Determine the [X, Y] coordinate at the center of the cell enclosing the given text.  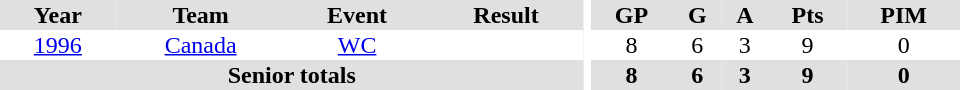
A [745, 15]
GP [631, 15]
1996 [58, 45]
PIM [904, 15]
Senior totals [292, 75]
Team [201, 15]
Pts [808, 15]
G [698, 15]
Event [358, 15]
Result [506, 15]
WC [358, 45]
Year [58, 15]
Canada [201, 45]
